From the cell containing the given text, extract its center point as (x, y) coordinate. 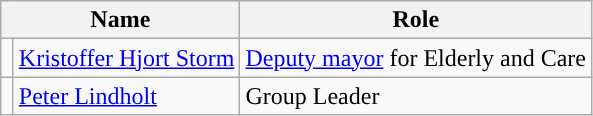
Deputy mayor for Elderly and Care (416, 58)
Group Leader (416, 96)
Peter Lindholt (126, 96)
Role (416, 20)
Kristoffer Hjort Storm (126, 58)
Name (120, 20)
